From the cell containing the given text, extract its center point as [X, Y] coordinate. 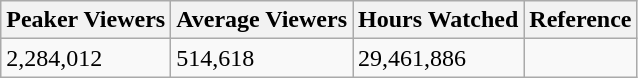
29,461,886 [438, 58]
514,618 [262, 58]
Hours Watched [438, 20]
Reference [580, 20]
Peaker Viewers [86, 20]
2,284,012 [86, 58]
Average Viewers [262, 20]
